From the cell containing the given text, extract its center point as [X, Y] coordinate. 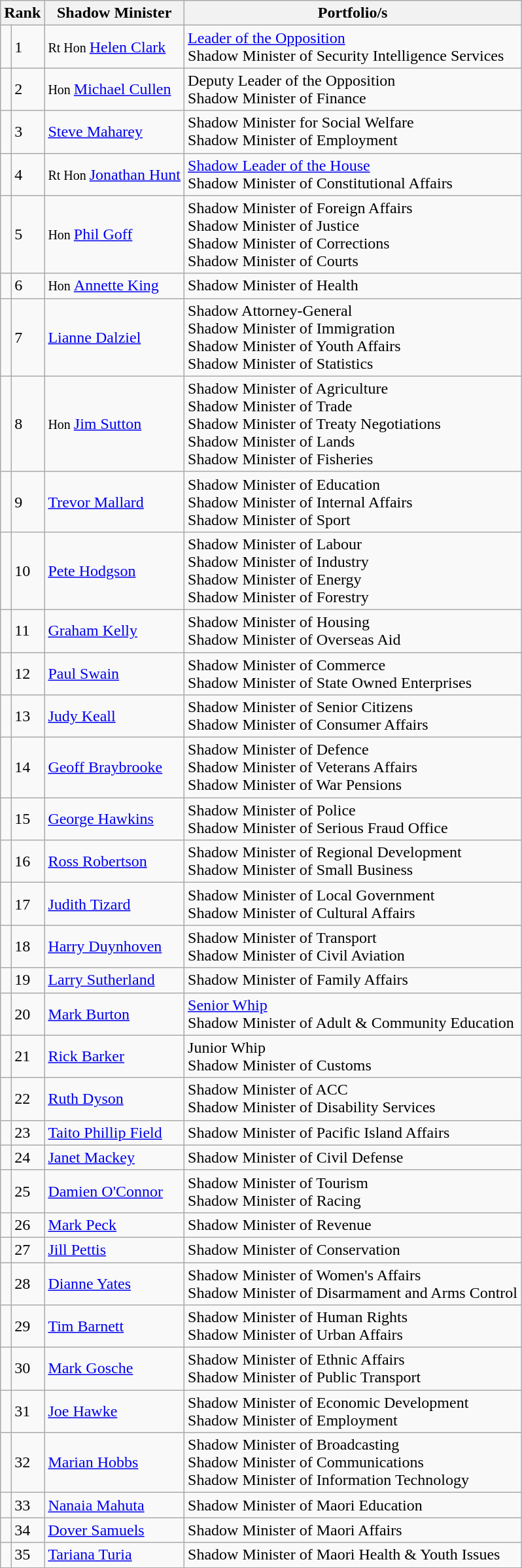
Junior WhipShadow Minister of Customs [353, 1057]
Hon Jim Sutton [114, 424]
33 [27, 1505]
15 [27, 819]
Judy Keall [114, 717]
Shadow Minister of Pacific Island Affairs [353, 1133]
Graham Kelly [114, 630]
23 [27, 1133]
12 [27, 673]
Portfolio/s [353, 13]
Marian Hobbs [114, 1463]
Shadow Leader of the HouseShadow Minister of Constitutional Affairs [353, 174]
16 [27, 862]
18 [27, 947]
Shadow Minister of TransportShadow Minister of Civil Aviation [353, 947]
Shadow Minister of PoliceShadow Minister of Serious Fraud Office [353, 819]
Senior WhipShadow Minister of Adult & Community Education [353, 1014]
Lianne Dalziel [114, 337]
17 [27, 904]
32 [27, 1463]
Dover Samuels [114, 1530]
34 [27, 1530]
Judith Tizard [114, 904]
Mark Burton [114, 1014]
14 [27, 768]
Dianne Yates [114, 1283]
Shadow Minister of TourismShadow Minister of Racing [353, 1191]
27 [27, 1250]
Shadow Minister of DefenceShadow Minister of Veterans AffairsShadow Minister of War Pensions [353, 768]
7 [27, 337]
35 [27, 1555]
Shadow Minister for Social WelfareShadow Minister of Employment [353, 132]
Shadow Minister of HousingShadow Minister of Overseas Aid [353, 630]
George Hawkins [114, 819]
Shadow Minister of Local GovernmentShadow Minister of Cultural Affairs [353, 904]
Shadow Minister of BroadcastingShadow Minister of CommunicationsShadow Minister of Information Technology [353, 1463]
Shadow Minister of EducationShadow Minister of Internal AffairsShadow Minister of Sport [353, 502]
Ross Robertson [114, 862]
Shadow Minister of Senior CitizensShadow Minister of Consumer Affairs [353, 717]
Shadow Minister of Family Affairs [353, 980]
Leader of the OppositionShadow Minister of Security Intelligence Services [353, 47]
22 [27, 1099]
19 [27, 980]
20 [27, 1014]
Mark Peck [114, 1225]
Shadow Minister of Civil Defense [353, 1157]
Shadow Minister of AgricultureShadow Minister of TradeShadow Minister of Treaty NegotiationsShadow Minister of LandsShadow Minister of Fisheries [353, 424]
Shadow Minister of Regional DevelopmentShadow Minister of Small Business [353, 862]
Shadow Minister of Foreign AffairsShadow Minister of JusticeShadow Minister of CorrectionsShadow Minister of Courts [353, 234]
Rt Hon Helen Clark [114, 47]
Joe Hawke [114, 1411]
Shadow Minister of Ethnic AffairsShadow Minister of Public Transport [353, 1369]
30 [27, 1369]
6 [27, 286]
Shadow Minister of Maori Education [353, 1505]
Larry Sutherland [114, 980]
Nanaia Mahuta [114, 1505]
Shadow Minister of Women's AffairsShadow Minister of Disarmament and Arms Control [353, 1283]
Shadow Minister of Maori Affairs [353, 1530]
Harry Duynhoven [114, 947]
Mark Gosche [114, 1369]
Shadow Minister of Economic DevelopmentShadow Minister of Employment [353, 1411]
Tariana Turia [114, 1555]
Hon Michael Cullen [114, 89]
Hon Phil Goff [114, 234]
Paul Swain [114, 673]
21 [27, 1057]
Trevor Mallard [114, 502]
Steve Maharey [114, 132]
Deputy Leader of the OppositionShadow Minister of Finance [353, 89]
4 [27, 174]
25 [27, 1191]
Hon Annette King [114, 286]
Pete Hodgson [114, 570]
Rick Barker [114, 1057]
2 [27, 89]
Shadow Minister of CommerceShadow Minister of State Owned Enterprises [353, 673]
Shadow Minister of Revenue [353, 1225]
13 [27, 717]
10 [27, 570]
Janet Mackey [114, 1157]
8 [27, 424]
28 [27, 1283]
Rt Hon Jonathan Hunt [114, 174]
Taito Phillip Field [114, 1133]
Geoff Braybrooke [114, 768]
Shadow Minister of LabourShadow Minister of IndustryShadow Minister of EnergyShadow Minister of Forestry [353, 570]
26 [27, 1225]
Shadow Minister of Human RightsShadow Minister of Urban Affairs [353, 1326]
Shadow Minister of Maori Health & Youth Issues [353, 1555]
Jill Pettis [114, 1250]
Ruth Dyson [114, 1099]
Rank [22, 13]
29 [27, 1326]
24 [27, 1157]
Shadow Attorney-GeneralShadow Minister of ImmigrationShadow Minister of Youth AffairsShadow Minister of Statistics [353, 337]
Damien O'Connor [114, 1191]
Shadow Minister of Health [353, 286]
Tim Barnett [114, 1326]
31 [27, 1411]
5 [27, 234]
3 [27, 132]
11 [27, 630]
Shadow Minister of ACCShadow Minister of Disability Services [353, 1099]
9 [27, 502]
Shadow Minister [114, 13]
1 [27, 47]
Shadow Minister of Conservation [353, 1250]
